Detect which cell encompasses the target text, then output its (X, Y) center coordinate. 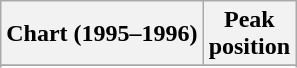
Peakposition (249, 34)
Chart (1995–1996) (102, 34)
